Provide the [x, y] coordinate of the cell's center where the given text is located.  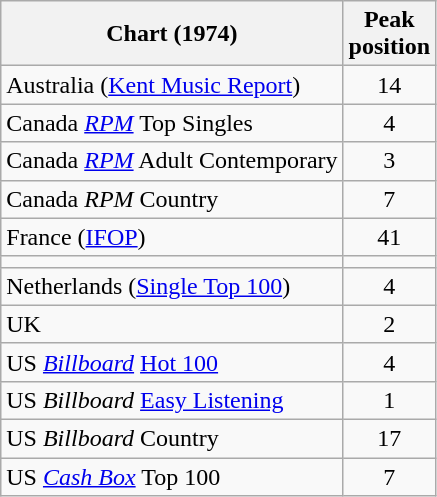
2 [389, 324]
US Billboard Easy Listening [172, 400]
Chart (1974) [172, 34]
1 [389, 400]
France (IFOP) [172, 237]
Canada RPM Adult Contemporary [172, 161]
14 [389, 85]
41 [389, 237]
US Cash Box Top 100 [172, 477]
Australia (Kent Music Report) [172, 85]
US Billboard Country [172, 438]
Netherlands (Single Top 100) [172, 286]
3 [389, 161]
US Billboard Hot 100 [172, 362]
UK [172, 324]
Peakposition [389, 34]
Canada RPM Top Singles [172, 123]
17 [389, 438]
Canada RPM Country [172, 199]
